Find where the given text appears and provide that cell's center as (x, y) coordinate. 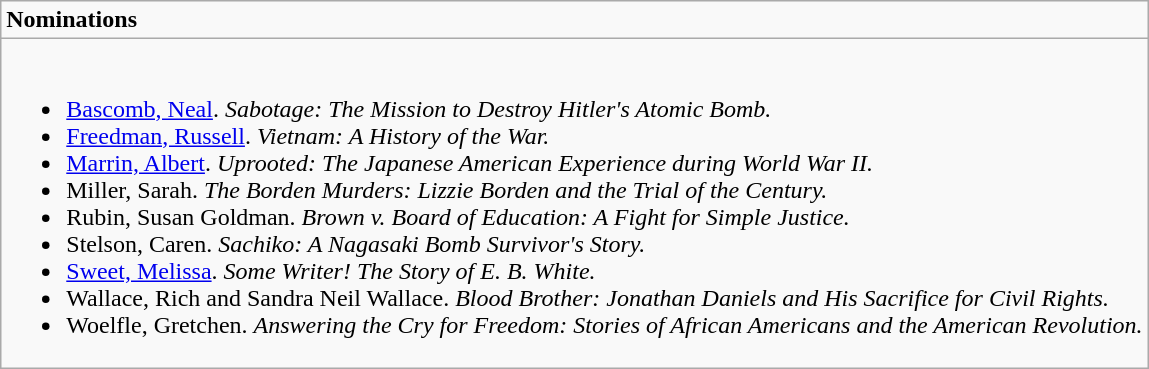
Nominations (574, 20)
